Scan for the cell matching the given text and deliver its [X, Y] coordinate at center. 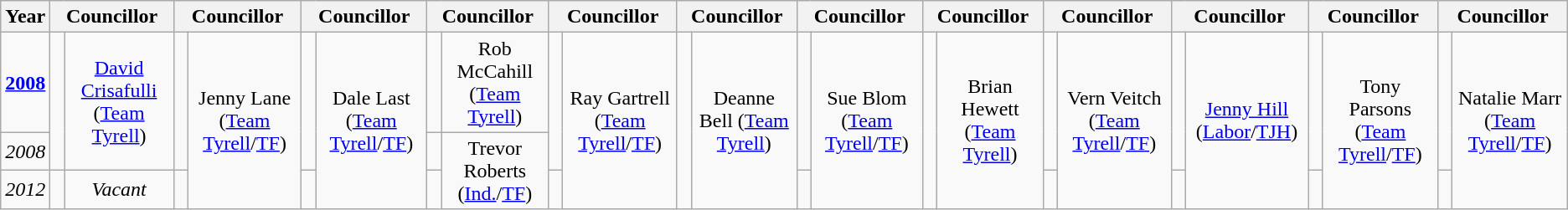
Year [25, 17]
Rob McCahill (Team Tyrell) [495, 82]
Vacant [119, 190]
2012 [25, 190]
Trevor Roberts (Ind./TF) [495, 171]
Tony Parsons (Team Tyrell/TF) [1380, 120]
Brian Hewett (Team Tyrell) [990, 120]
Vern Veitch (Team Tyrell/TF) [1114, 120]
David Crisafulli (Team Tyrell) [119, 102]
Ray Gartrell (Team Tyrell/TF) [620, 120]
Natalie Marr (Team Tyrell/TF) [1509, 120]
Sue Blom (Team Tyrell/TF) [866, 120]
Deanne Bell (Team Tyrell) [745, 120]
Jenny Lane (Team Tyrell/TF) [245, 120]
Jenny Hill (Labor/TJH) [1246, 120]
Dale Last (Team Tyrell/TF) [372, 120]
